Identify which cell holds the provided text, then report its [x, y] central coordinate. 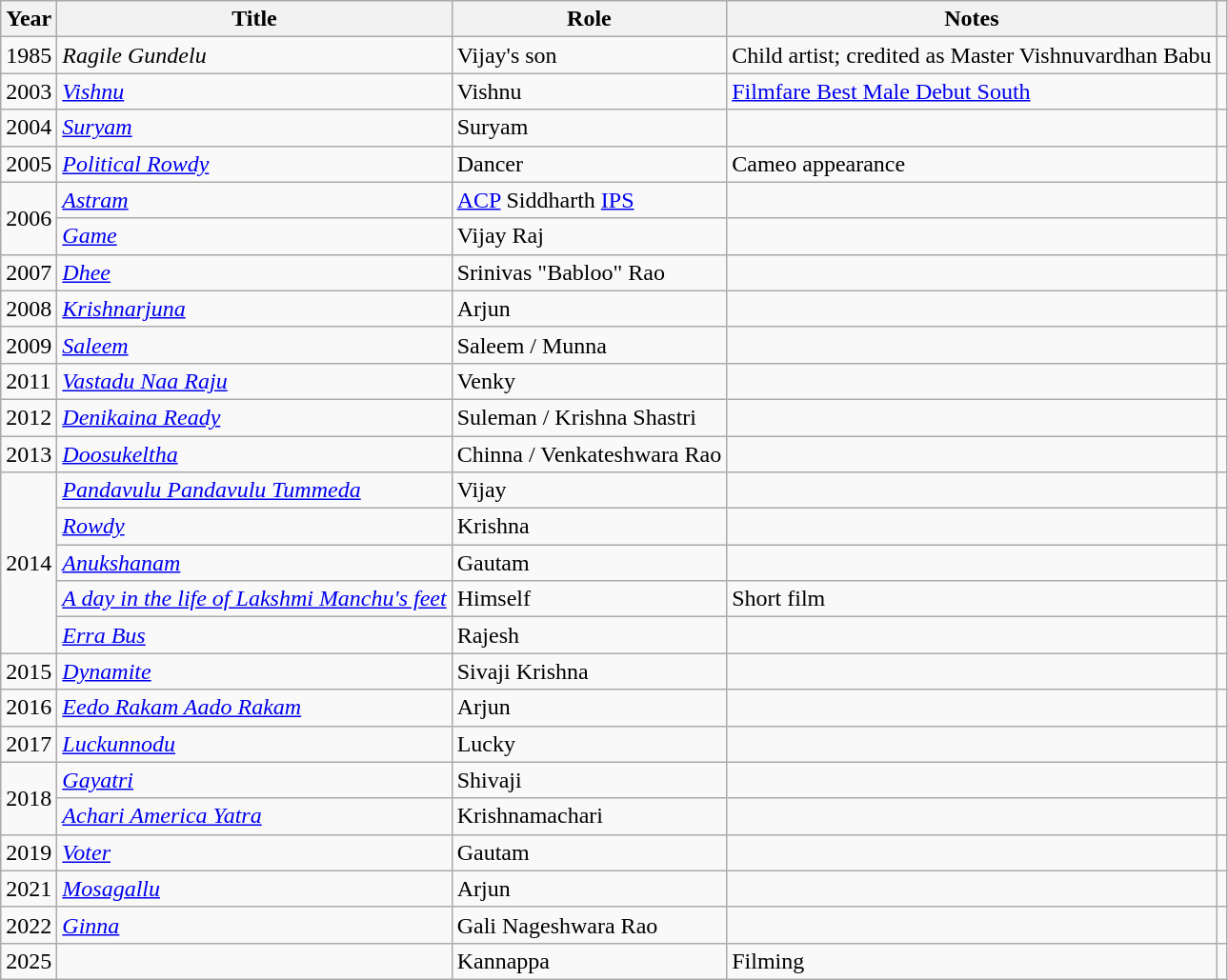
Erra Bus [254, 635]
Vijay Raj [589, 236]
2025 [29, 961]
Game [254, 236]
1985 [29, 55]
Lucky [589, 744]
Kannappa [589, 961]
Krishna [589, 527]
2022 [29, 925]
Anukshanam [254, 563]
Venky [589, 381]
Sivaji Krishna [589, 671]
Rajesh [589, 635]
Vijay [589, 490]
Rowdy [254, 527]
Dancer [589, 164]
Role [589, 19]
Shivaji [589, 780]
Eedo Rakam Aado Rakam [254, 708]
2014 [29, 563]
Ragile Gundelu [254, 55]
Mosagallu [254, 889]
Chinna / Venkateshwara Rao [589, 454]
Suleman / Krishna Shastri [589, 417]
Gali Nageshwara Rao [589, 925]
Saleem [254, 345]
Vastadu Naa Raju [254, 381]
2009 [29, 345]
ACP Siddharth IPS [589, 200]
2019 [29, 852]
2017 [29, 744]
2018 [29, 798]
2013 [29, 454]
Denikaina Ready [254, 417]
Child artist; credited as Master Vishnuvardhan Babu [972, 55]
2011 [29, 381]
2021 [29, 889]
A day in the life of Lakshmi Manchu's feet [254, 599]
Filmfare Best Male Debut South [972, 91]
Political Rowdy [254, 164]
2003 [29, 91]
2004 [29, 128]
2008 [29, 309]
Pandavulu Pandavulu Tummeda [254, 490]
Gayatri [254, 780]
Saleem / Munna [589, 345]
Title [254, 19]
Dynamite [254, 671]
Krishnarjuna [254, 309]
Srinivas "Babloo" Rao [589, 272]
2016 [29, 708]
Doosukeltha [254, 454]
Astram [254, 200]
Filming [972, 961]
Himself [589, 599]
Voter [254, 852]
Short film [972, 599]
2015 [29, 671]
Notes [972, 19]
2007 [29, 272]
Vijay's son [589, 55]
2005 [29, 164]
Achari America Yatra [254, 816]
Krishnamachari [589, 816]
Year [29, 19]
Dhee [254, 272]
Luckunnodu [254, 744]
Cameo appearance [972, 164]
Ginna [254, 925]
2012 [29, 417]
2006 [29, 218]
